Output the (x, y) coordinate of the center of the cell containing the given text.  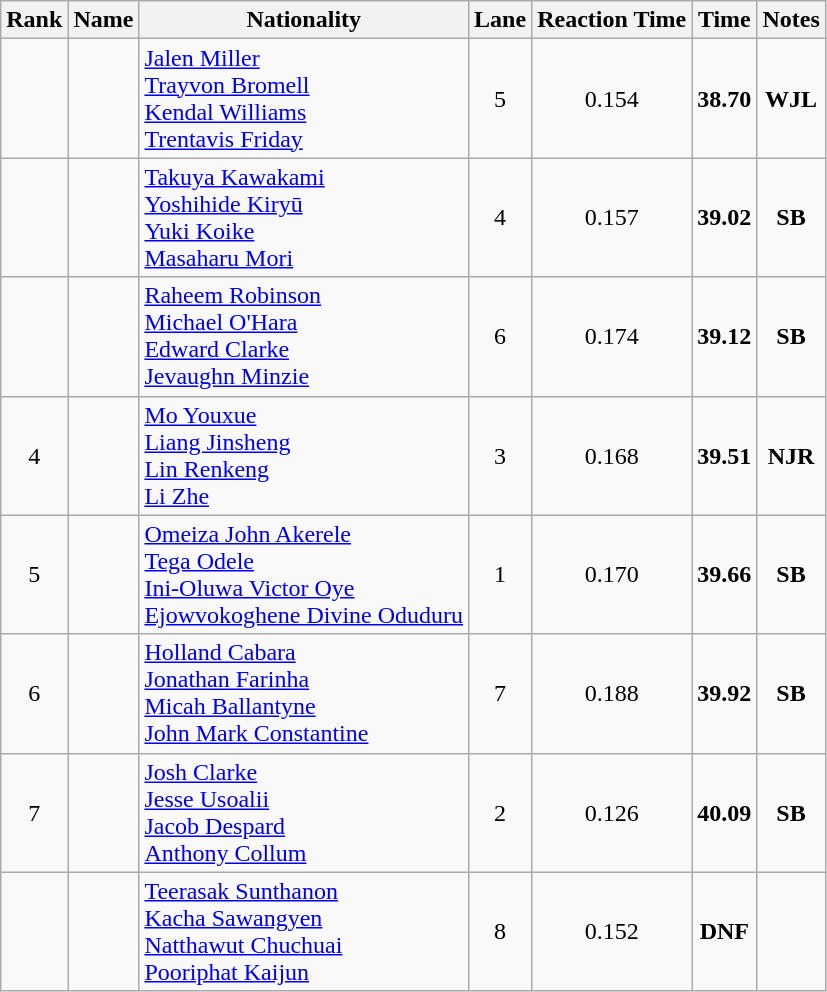
0.154 (612, 98)
39.02 (724, 218)
Reaction Time (612, 20)
Teerasak SunthanonKacha SawangyenNatthawut ChuchuaiPooriphat Kaijun (304, 932)
40.09 (724, 812)
Josh ClarkeJesse UsoaliiJacob DespardAnthony Collum (304, 812)
0.174 (612, 336)
39.92 (724, 694)
Rank (34, 20)
8 (500, 932)
39.66 (724, 574)
Time (724, 20)
Takuya KawakamiYoshihide KiryūYuki KoikeMasaharu Mori (304, 218)
0.170 (612, 574)
Nationality (304, 20)
Mo YouxueLiang JinshengLin RenkengLi Zhe (304, 456)
0.188 (612, 694)
Holland CabaraJonathan FarinhaMicah BallantyneJohn Mark Constantine (304, 694)
0.168 (612, 456)
39.51 (724, 456)
WJL (791, 98)
Lane (500, 20)
0.152 (612, 932)
DNF (724, 932)
38.70 (724, 98)
2 (500, 812)
0.157 (612, 218)
Name (104, 20)
1 (500, 574)
Notes (791, 20)
NJR (791, 456)
3 (500, 456)
Omeiza John AkereleTega OdeleIni-Oluwa Victor OyeEjowvokoghene Divine Oduduru (304, 574)
0.126 (612, 812)
Jalen MillerTrayvon BromellKendal WilliamsTrentavis Friday (304, 98)
39.12 (724, 336)
Raheem RobinsonMichael O'HaraEdward ClarkeJevaughn Minzie (304, 336)
